Return [X, Y] of the center of cell containing provided text 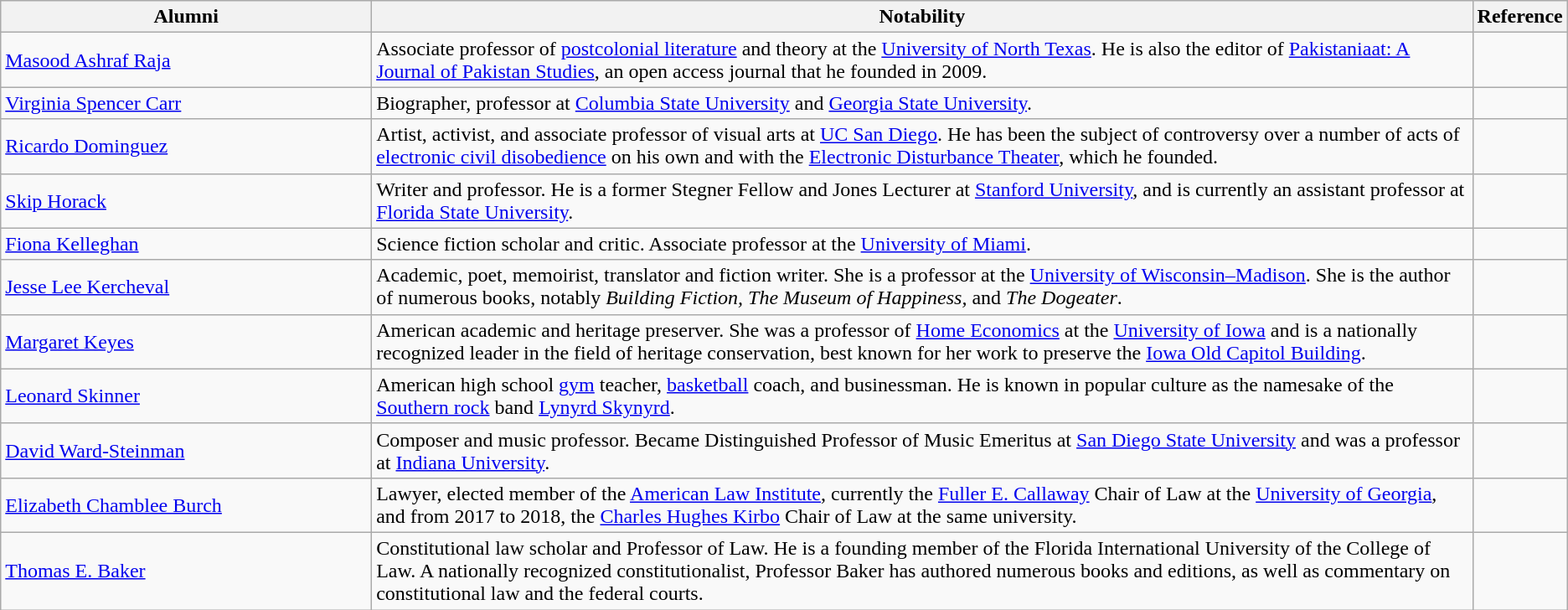
Margaret Keyes [186, 342]
Reference [1519, 17]
Jesse Lee Kercheval [186, 287]
Science fiction scholar and critic. Associate professor at the University of Miami. [922, 244]
David Ward-Steinman [186, 451]
Notability [922, 17]
Leonard Skinner [186, 395]
Masood Ashraf Raja [186, 60]
Fiona Kelleghan [186, 244]
Ricardo Dominguez [186, 146]
Virginia Spencer Carr [186, 103]
Skip Horack [186, 201]
Elizabeth Chamblee Burch [186, 504]
Biographer, professor at Columbia State University and Georgia State University. [922, 103]
Alumni [186, 17]
Thomas E. Baker [186, 571]
